Locate the cell with the specified text and output its (X, Y) center coordinate. 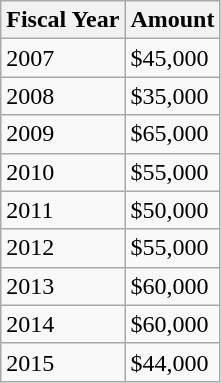
$35,000 (172, 96)
2012 (63, 248)
2008 (63, 96)
2009 (63, 134)
$45,000 (172, 58)
2014 (63, 324)
2015 (63, 362)
2011 (63, 210)
Amount (172, 20)
2013 (63, 286)
2007 (63, 58)
$65,000 (172, 134)
$50,000 (172, 210)
$44,000 (172, 362)
2010 (63, 172)
Fiscal Year (63, 20)
